Capture the cell that displays the provided text and extract its [x, y] central coordinate. 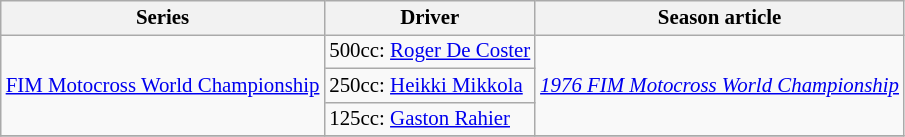
250cc: Heikki Mikkola [430, 85]
125cc: Gaston Rahier [430, 119]
500cc: Roger De Coster [430, 51]
Driver [430, 18]
Season article [720, 18]
1976 FIM Motocross World Championship [720, 85]
Series [163, 18]
FIM Motocross World Championship [163, 85]
